Identify which cell holds the provided text, then report its (X, Y) central coordinate. 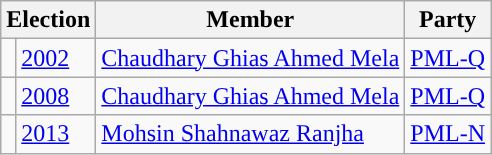
Member (250, 20)
2013 (56, 134)
Election (48, 20)
2002 (56, 58)
2008 (56, 96)
PML-N (448, 134)
Mohsin Shahnawaz Ranjha (250, 134)
Party (448, 20)
